Extract the (X, Y) coordinate from the center of the cell holding the provided text.  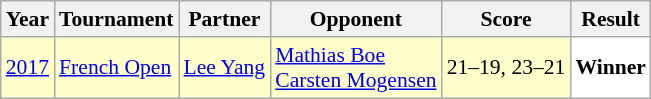
2017 (28, 68)
Tournament (116, 19)
21–19, 23–21 (506, 68)
Partner (225, 19)
Mathias Boe Carsten Mogensen (356, 68)
Score (506, 19)
Year (28, 19)
Opponent (356, 19)
Lee Yang (225, 68)
Result (610, 19)
Winner (610, 68)
French Open (116, 68)
